Pinpoint the cell where the given text exists, returning its (X, Y) midpoint coordinate. 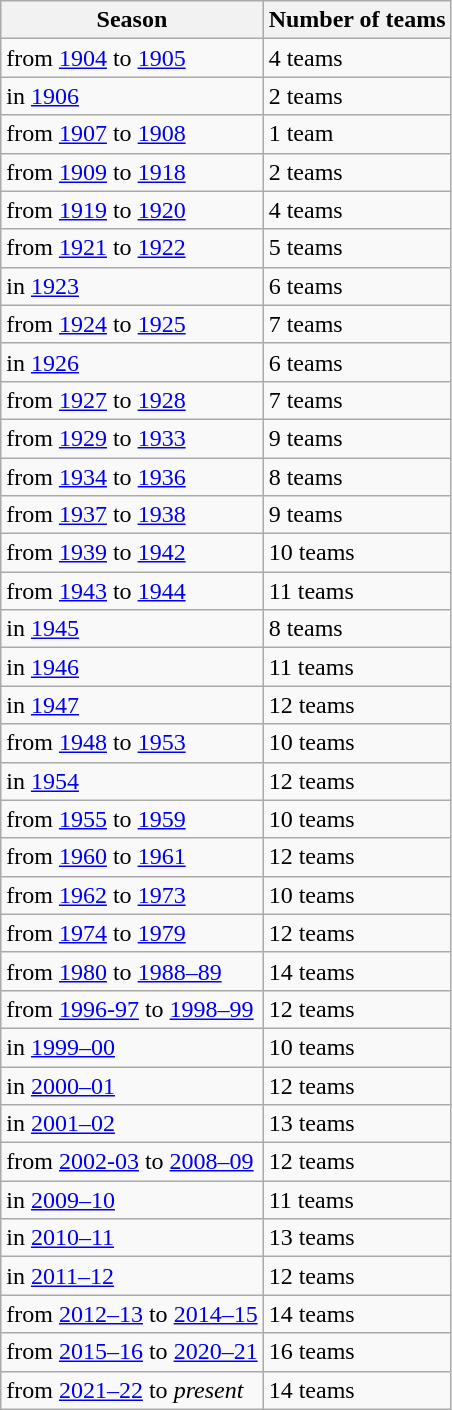
in 1923 (132, 286)
1 team (357, 134)
from 1960 to 1961 (132, 857)
16 teams (357, 1352)
from 1996-97 to 1998–99 (132, 1009)
from 2015–16 to 2020–21 (132, 1352)
from 1939 to 1942 (132, 553)
in 1906 (132, 96)
from 1948 to 1953 (132, 743)
from 2012–13 to 2014–15 (132, 1314)
from 1934 to 1936 (132, 477)
in 2010–11 (132, 1238)
in 2000–01 (132, 1085)
from 1909 to 1918 (132, 172)
from 1962 to 1973 (132, 895)
from 1955 to 1959 (132, 819)
from 1929 to 1933 (132, 438)
from 1919 to 1920 (132, 210)
from 1904 to 1905 (132, 58)
5 teams (357, 248)
from 1974 to 1979 (132, 933)
in 1926 (132, 362)
Number of teams (357, 20)
from 1924 to 1925 (132, 324)
from 1943 to 1944 (132, 591)
in 1946 (132, 667)
in 1999–00 (132, 1047)
from 1937 to 1938 (132, 515)
in 2011–12 (132, 1276)
in 1945 (132, 629)
from 1907 to 1908 (132, 134)
from 2002-03 to 2008–09 (132, 1162)
from 1921 to 1922 (132, 248)
in 2009–10 (132, 1200)
from 1980 to 1988–89 (132, 971)
in 1954 (132, 781)
from 1927 to 1928 (132, 400)
Season (132, 20)
from 2021–22 to present (132, 1390)
in 1947 (132, 705)
in 2001–02 (132, 1124)
